Scan for the cell matching the given text and deliver its [X, Y] coordinate at center. 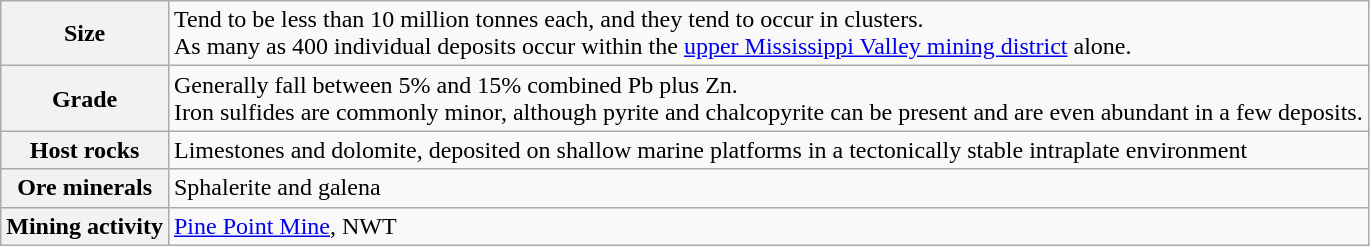
Mining activity [85, 226]
Limestones and dolomite, deposited on shallow marine platforms in a tectonically stable intraplate environment [768, 150]
Pine Point Mine, NWT [768, 226]
Sphalerite and galena [768, 188]
Host rocks [85, 150]
Ore minerals [85, 188]
Grade [85, 98]
Size [85, 34]
